Determine the (x, y) coordinate at the center of the cell enclosing the given text.  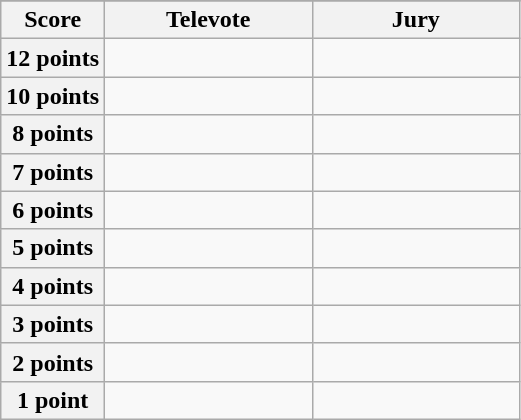
4 points (53, 286)
5 points (53, 248)
8 points (53, 134)
Score (53, 20)
1 point (53, 400)
7 points (53, 172)
3 points (53, 324)
Jury (416, 20)
12 points (53, 58)
10 points (53, 96)
2 points (53, 362)
Televote (209, 20)
6 points (53, 210)
